Find where the given text appears and provide that cell's center as (X, Y) coordinate. 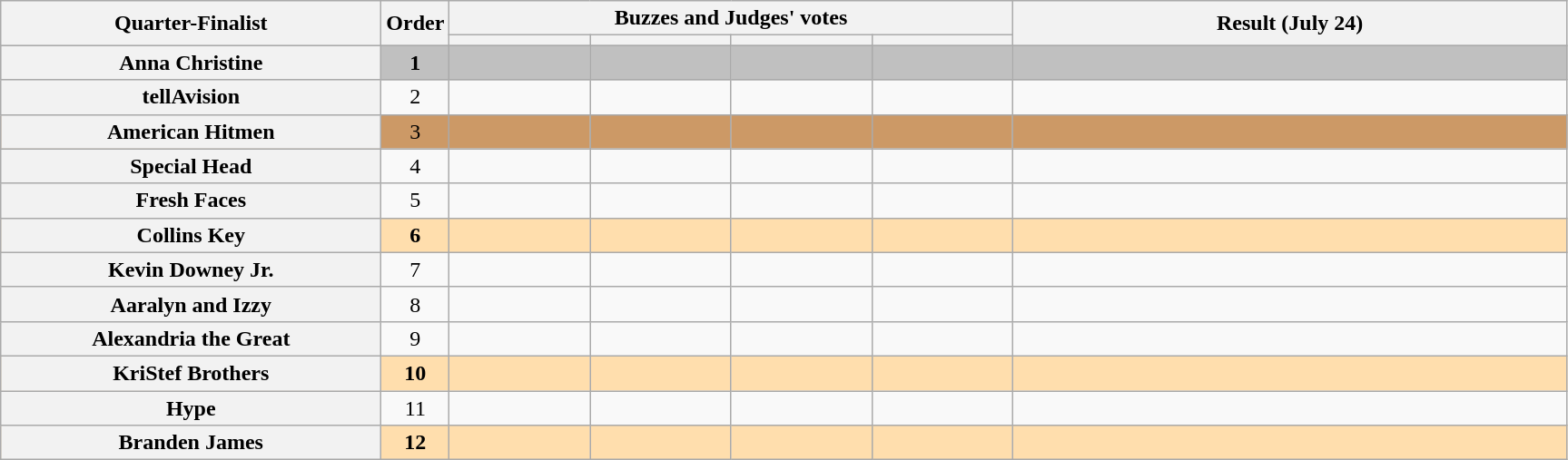
12 (416, 443)
Hype (191, 407)
1 (416, 63)
Order (416, 24)
7 (416, 269)
10 (416, 373)
2 (416, 97)
Anna Christine (191, 63)
Buzzes and Judges' votes (731, 18)
Fresh Faces (191, 201)
Kevin Downey Jr. (191, 269)
3 (416, 132)
Collins Key (191, 235)
4 (416, 166)
9 (416, 338)
tellAvision (191, 97)
8 (416, 304)
Aaralyn and Izzy (191, 304)
Result (July 24) (1289, 24)
11 (416, 407)
American Hitmen (191, 132)
KriStef Brothers (191, 373)
Branden James (191, 443)
6 (416, 235)
Quarter-Finalist (191, 24)
Alexandria the Great (191, 338)
5 (416, 201)
Special Head (191, 166)
